Search for the cell housing the specified text and yield its (X, Y) center coordinate. 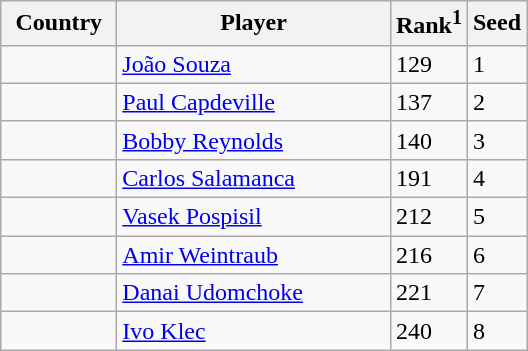
Ivo Klec (254, 331)
191 (428, 178)
Bobby Reynolds (254, 140)
140 (428, 140)
Amir Weintraub (254, 255)
212 (428, 217)
4 (496, 178)
João Souza (254, 64)
216 (428, 255)
2 (496, 102)
240 (428, 331)
Seed (496, 24)
Player (254, 24)
Danai Udomchoke (254, 293)
Carlos Salamanca (254, 178)
3 (496, 140)
5 (496, 217)
8 (496, 331)
Rank1 (428, 24)
Paul Capdeville (254, 102)
7 (496, 293)
Country (59, 24)
137 (428, 102)
Vasek Pospisil (254, 217)
221 (428, 293)
129 (428, 64)
1 (496, 64)
6 (496, 255)
